Output the [X, Y] coordinate of the center of the cell containing the given text.  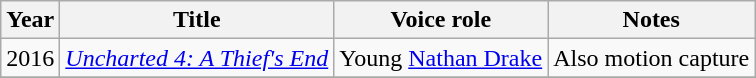
Notes [652, 20]
Voice role [441, 20]
Year [30, 20]
Also motion capture [652, 58]
Title [197, 20]
Uncharted 4: A Thief's End [197, 58]
2016 [30, 58]
Young Nathan Drake [441, 58]
